Capture the cell that displays the provided text and extract its (X, Y) central coordinate. 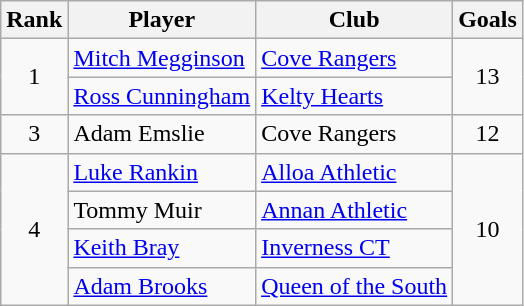
10 (488, 229)
13 (488, 77)
Player (162, 20)
Ross Cunningham (162, 96)
4 (34, 229)
3 (34, 134)
Adam Emslie (162, 134)
Kelty Hearts (354, 96)
Luke Rankin (162, 172)
Club (354, 20)
Mitch Megginson (162, 58)
12 (488, 134)
Queen of the South (354, 286)
Annan Athletic (354, 210)
Keith Bray (162, 248)
Adam Brooks (162, 286)
Tommy Muir (162, 210)
Alloa Athletic (354, 172)
1 (34, 77)
Rank (34, 20)
Inverness CT (354, 248)
Goals (488, 20)
